Search for the cell housing the specified text and yield its [x, y] center coordinate. 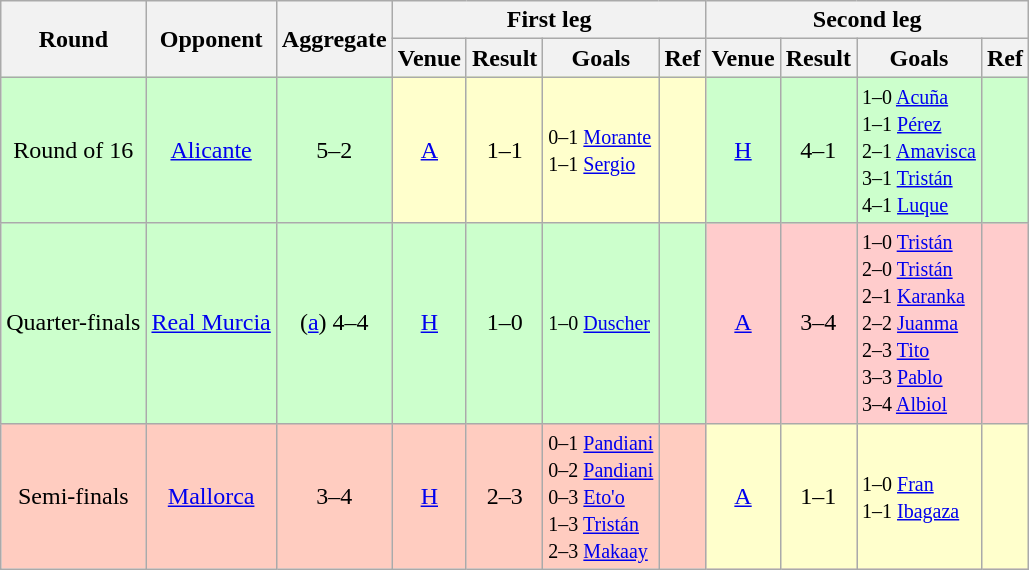
2–3 [504, 496]
Quarter-finals [74, 323]
1–0 Tristán2–0 Tristán2–1 Karanka2–2 Juanma2–3 Tito3–3 Pablo3–4 Albiol [920, 323]
1–0 Acuña1–1 Pérez2–1 Amavisca3–1 Tristán4–1 Luque [920, 150]
Round [74, 39]
1–0 Fran1–1 Ibagaza [920, 496]
Mallorca [211, 496]
5–2 [334, 150]
1–0 [504, 323]
Alicante [211, 150]
Semi-finals [74, 496]
4–1 [818, 150]
1–0 Duscher [601, 323]
Real Murcia [211, 323]
Opponent [211, 39]
0–1 Morante1–1 Sergio [601, 150]
Second leg [868, 20]
(a) 4–4 [334, 323]
Aggregate [334, 39]
0–1 Pandiani0–2 Pandiani0–3 Eto'o1–3 Tristán2–3 Makaay [601, 496]
Round of 16 [74, 150]
First leg [549, 20]
